Return [x, y] of the center of cell containing provided text 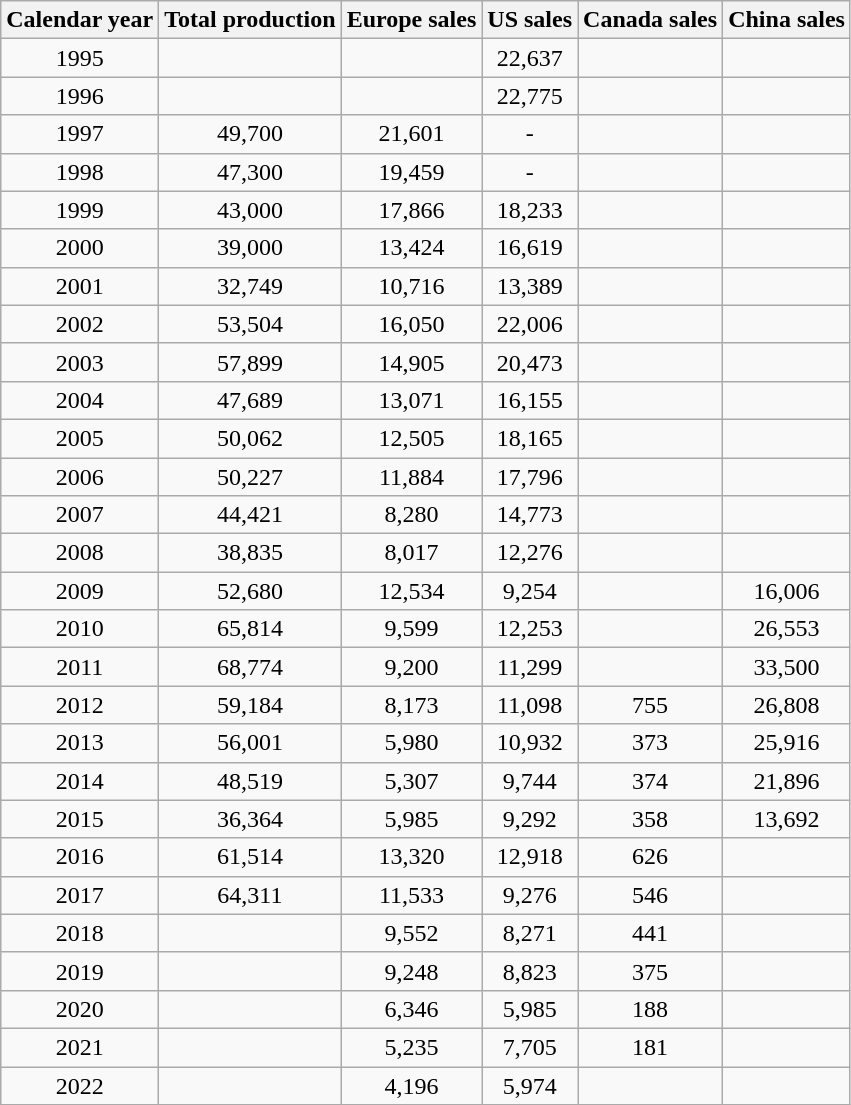
2012 [80, 705]
25,916 [787, 743]
1996 [80, 96]
13,071 [412, 400]
19,459 [412, 172]
2013 [80, 743]
9,552 [412, 933]
375 [650, 971]
2010 [80, 629]
22,775 [530, 96]
22,637 [530, 58]
22,006 [530, 324]
16,006 [787, 591]
13,320 [412, 857]
755 [650, 705]
8,017 [412, 553]
2009 [80, 591]
59,184 [250, 705]
14,773 [530, 515]
36,364 [250, 819]
68,774 [250, 667]
4,196 [412, 1085]
2018 [80, 933]
8,173 [412, 705]
2011 [80, 667]
26,553 [787, 629]
16,155 [530, 400]
21,896 [787, 781]
181 [650, 1047]
2022 [80, 1085]
13,692 [787, 819]
626 [650, 857]
11,098 [530, 705]
18,165 [530, 438]
16,619 [530, 248]
2006 [80, 477]
China sales [787, 20]
5,235 [412, 1047]
2001 [80, 286]
Total production [250, 20]
8,271 [530, 933]
8,280 [412, 515]
47,689 [250, 400]
188 [650, 1009]
53,504 [250, 324]
2014 [80, 781]
47,300 [250, 172]
43,000 [250, 210]
2016 [80, 857]
39,000 [250, 248]
374 [650, 781]
US sales [530, 20]
2007 [80, 515]
49,700 [250, 134]
52,680 [250, 591]
10,932 [530, 743]
2002 [80, 324]
Calendar year [80, 20]
48,519 [250, 781]
9,276 [530, 895]
13,424 [412, 248]
Europe sales [412, 20]
9,599 [412, 629]
12,276 [530, 553]
1999 [80, 210]
9,248 [412, 971]
2017 [80, 895]
11,533 [412, 895]
10,716 [412, 286]
2008 [80, 553]
16,050 [412, 324]
358 [650, 819]
11,299 [530, 667]
2004 [80, 400]
9,292 [530, 819]
5,974 [530, 1085]
61,514 [250, 857]
50,227 [250, 477]
2000 [80, 248]
33,500 [787, 667]
12,253 [530, 629]
1998 [80, 172]
373 [650, 743]
6,346 [412, 1009]
38,835 [250, 553]
50,062 [250, 438]
56,001 [250, 743]
1995 [80, 58]
8,823 [530, 971]
5,980 [412, 743]
9,254 [530, 591]
2021 [80, 1047]
2003 [80, 362]
14,905 [412, 362]
32,749 [250, 286]
441 [650, 933]
57,899 [250, 362]
12,918 [530, 857]
18,233 [530, 210]
2015 [80, 819]
20,473 [530, 362]
44,421 [250, 515]
12,534 [412, 591]
546 [650, 895]
11,884 [412, 477]
2020 [80, 1009]
1997 [80, 134]
13,389 [530, 286]
26,808 [787, 705]
17,866 [412, 210]
9,200 [412, 667]
5,307 [412, 781]
12,505 [412, 438]
2005 [80, 438]
7,705 [530, 1047]
2019 [80, 971]
Canada sales [650, 20]
65,814 [250, 629]
64,311 [250, 895]
21,601 [412, 134]
9,744 [530, 781]
17,796 [530, 477]
